Pinpoint the cell where the given text exists, returning its [X, Y] midpoint coordinate. 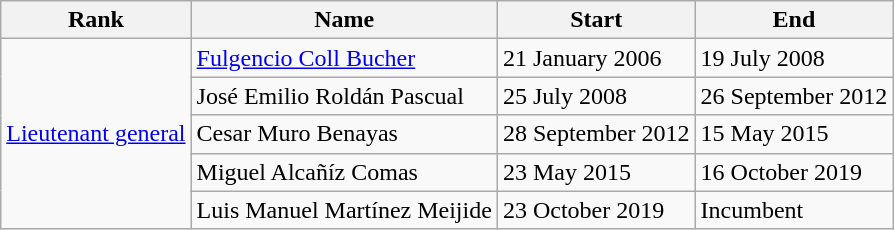
23 October 2019 [596, 210]
23 May 2015 [596, 172]
End [794, 20]
Lieutenant general [96, 134]
Fulgencio Coll Bucher [344, 58]
19 July 2008 [794, 58]
Miguel Alcañíz Comas [344, 172]
21 January 2006 [596, 58]
Luis Manuel Martínez Meijide [344, 210]
Start [596, 20]
25 July 2008 [596, 96]
16 October 2019 [794, 172]
28 September 2012 [596, 134]
José Emilio Roldán Pascual [344, 96]
26 September 2012 [794, 96]
Rank [96, 20]
Name [344, 20]
15 May 2015 [794, 134]
Cesar Muro Benayas [344, 134]
Incumbent [794, 210]
